Capture the cell that displays the provided text and extract its [x, y] central coordinate. 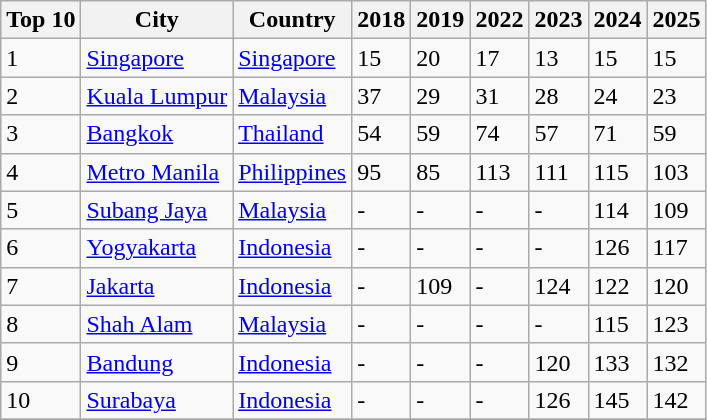
Top 10 [41, 20]
7 [41, 286]
71 [618, 134]
95 [382, 172]
10 [41, 400]
29 [440, 96]
114 [618, 210]
5 [41, 210]
132 [676, 362]
Country [292, 20]
2 [41, 96]
17 [500, 58]
113 [500, 172]
2022 [500, 20]
9 [41, 362]
Jakarta [157, 286]
74 [500, 134]
54 [382, 134]
6 [41, 248]
Thailand [292, 134]
23 [676, 96]
2023 [558, 20]
Yogyakarta [157, 248]
142 [676, 400]
57 [558, 134]
Philippines [292, 172]
2019 [440, 20]
31 [500, 96]
122 [618, 286]
Shah Alam [157, 324]
2024 [618, 20]
3 [41, 134]
24 [618, 96]
City [157, 20]
111 [558, 172]
145 [618, 400]
Metro Manila [157, 172]
20 [440, 58]
Surabaya [157, 400]
2025 [676, 20]
13 [558, 58]
Kuala Lumpur [157, 96]
1 [41, 58]
103 [676, 172]
123 [676, 324]
Subang Jaya [157, 210]
117 [676, 248]
Bandung [157, 362]
124 [558, 286]
Bangkok [157, 134]
28 [558, 96]
4 [41, 172]
2018 [382, 20]
8 [41, 324]
133 [618, 362]
37 [382, 96]
85 [440, 172]
